Search for the cell housing the specified text and yield its [x, y] center coordinate. 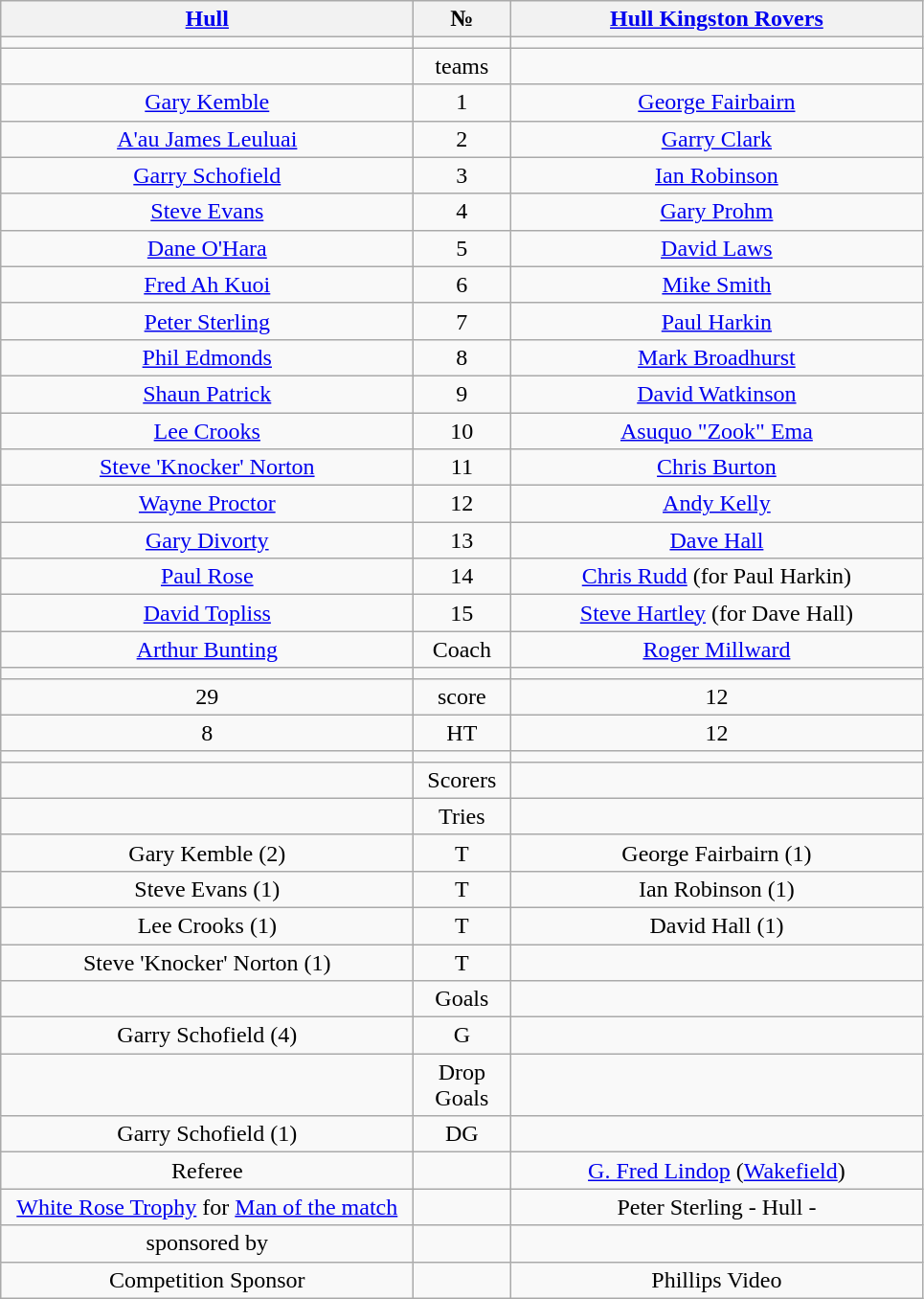
Andy Kelly [716, 504]
Mark Broadhurst [716, 357]
Asuquo "Zook" Ema [716, 430]
George Fairbairn [716, 103]
Steve 'Knocker' Norton (1) [207, 963]
Mike Smith [716, 285]
7 [462, 321]
Gary Kemble [207, 103]
Dane O'Hara [207, 248]
9 [462, 394]
13 [462, 540]
Steve Hartley (for Dave Hall) [716, 613]
Competition Sponsor [207, 1280]
Gary Kemble (2) [207, 853]
2 [462, 139]
Ian Robinson [716, 175]
Scorers [462, 780]
Wayne Proctor [207, 504]
Referee [207, 1171]
Hull [207, 19]
David Laws [716, 248]
Steve Evans (1) [207, 889]
Hull Kingston Rovers [716, 19]
Chris Rudd (for Paul Harkin) [716, 577]
Peter Sterling - Hull - [716, 1207]
11 [462, 467]
3 [462, 175]
DG [462, 1134]
Chris Burton [716, 467]
Paul Harkin [716, 321]
Steve Evans [207, 212]
Goals [462, 999]
Gary Prohm [716, 212]
Garry Schofield [207, 175]
HT [462, 733]
Garry Schofield (4) [207, 1036]
Phillips Video [716, 1280]
Fred Ah Kuoi [207, 285]
1 [462, 103]
Garry Schofield (1) [207, 1134]
Arthur Bunting [207, 649]
David Hall (1) [716, 925]
6 [462, 285]
Tries [462, 816]
15 [462, 613]
Garry Clark [716, 139]
White Rose Trophy for Man of the match [207, 1207]
Lee Crooks (1) [207, 925]
29 [207, 696]
Coach [462, 649]
5 [462, 248]
4 [462, 212]
Dave Hall [716, 540]
Phil Edmonds [207, 357]
Peter Sterling [207, 321]
Lee Crooks [207, 430]
sponsored by [207, 1243]
Shaun Patrick [207, 394]
Gary Divorty [207, 540]
David Topliss [207, 613]
14 [462, 577]
teams [462, 66]
10 [462, 430]
Ian Robinson (1) [716, 889]
G [462, 1036]
David Watkinson [716, 394]
A'au James Leuluai [207, 139]
Steve 'Knocker' Norton [207, 467]
G. Fred Lindop (Wakefield) [716, 1171]
№ [462, 19]
Roger Millward [716, 649]
score [462, 696]
Paul Rose [207, 577]
George Fairbairn (1) [716, 853]
Drop Goals [462, 1084]
